Search for the cell housing the specified text and yield its (x, y) center coordinate. 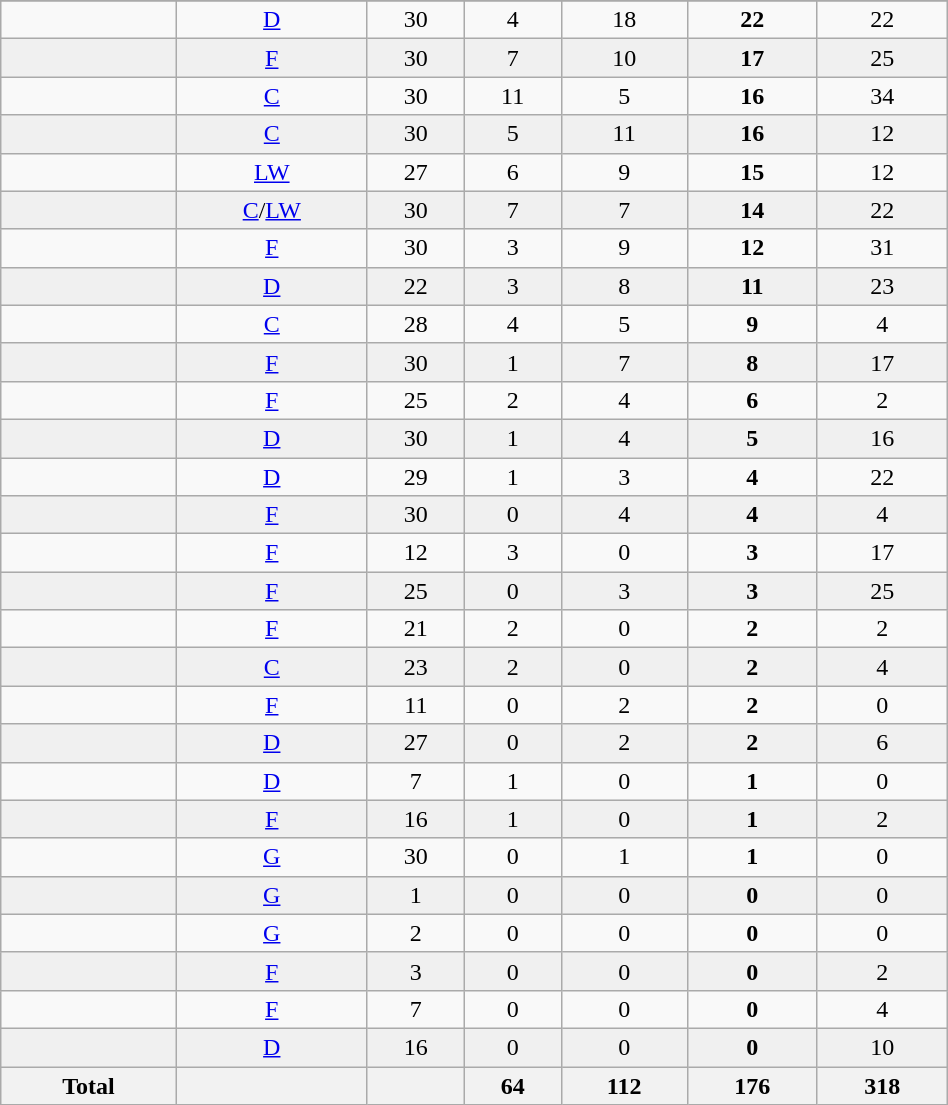
21 (416, 629)
112 (624, 1085)
28 (416, 324)
31 (882, 248)
318 (882, 1085)
Total (88, 1085)
14 (752, 210)
176 (752, 1085)
18 (624, 20)
15 (752, 172)
34 (882, 96)
LW (272, 172)
64 (512, 1085)
C/LW (272, 210)
29 (416, 477)
